Return [x, y] of the center of cell containing provided text 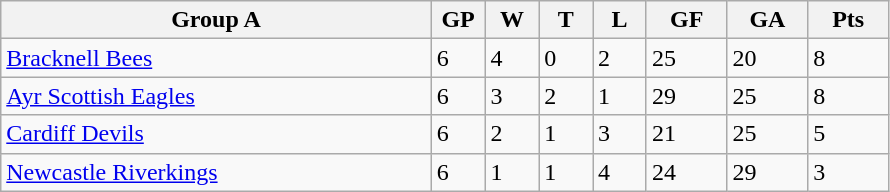
24 [686, 172]
Group A [216, 20]
Newcastle Riverkings [216, 172]
GA [768, 20]
T [566, 20]
5 [848, 134]
20 [768, 58]
W [512, 20]
Pts [848, 20]
21 [686, 134]
GF [686, 20]
Cardiff Devils [216, 134]
GP [458, 20]
L [620, 20]
Ayr Scottish Eagles [216, 96]
0 [566, 58]
Bracknell Bees [216, 58]
